Detect which cell encompasses the target text, then output its [x, y] center coordinate. 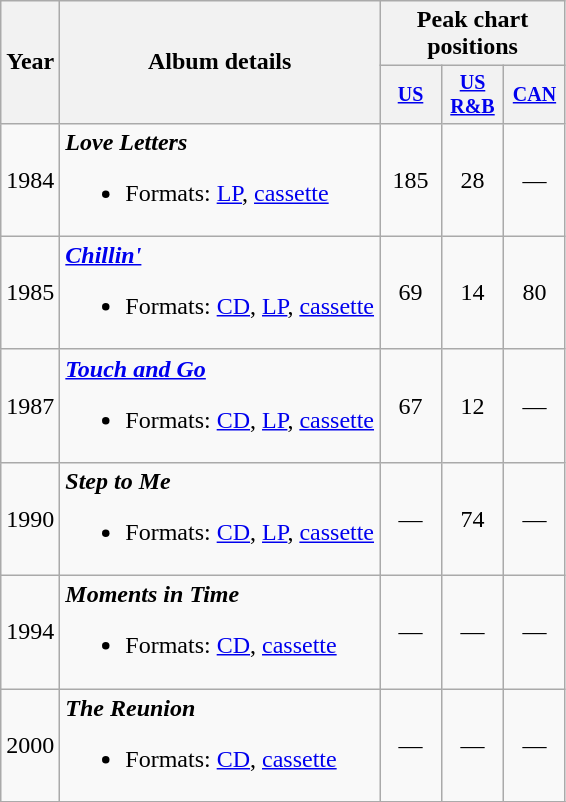
Moments in TimeFormats: CD, cassette [220, 632]
14 [473, 292]
28 [473, 180]
1987 [30, 406]
67 [411, 406]
Step to MeFormats: CD, LP, cassette [220, 518]
1994 [30, 632]
Year [30, 62]
69 [411, 292]
Peak chart positions [473, 34]
The ReunionFormats: CD, cassette [220, 746]
Love LettersFormats: LP, cassette [220, 180]
US [411, 94]
2000 [30, 746]
80 [534, 292]
12 [473, 406]
1984 [30, 180]
US R&B [473, 94]
1985 [30, 292]
Touch and GoFormats: CD, LP, cassette [220, 406]
185 [411, 180]
Chillin'Formats: CD, LP, cassette [220, 292]
CAN [534, 94]
1990 [30, 518]
74 [473, 518]
Album details [220, 62]
